From the cell containing the given text, extract its center point as (x, y) coordinate. 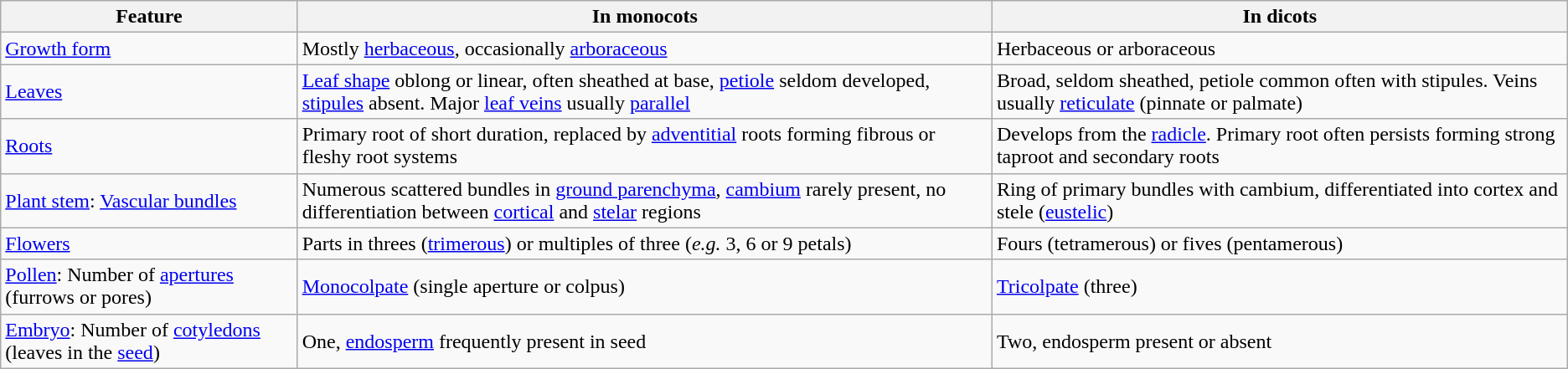
Mostly herbaceous, occasionally arboraceous (645, 49)
Leaf shape oblong or linear, often sheathed at base, petiole seldom developed, stipules absent. Major leaf veins usually parallel (645, 92)
Plant stem: Vascular bundles (149, 201)
Pollen: Number of apertures (furrows or pores) (149, 286)
One, endosperm frequently present in seed (645, 341)
Numerous scattered bundles in ground parenchyma, cambium rarely present, no differentiation between cortical and stelar regions (645, 201)
Leaves (149, 92)
Parts in threes (trimerous) or multiples of three (e.g. 3, 6 or 9 petals) (645, 243)
Develops from the radicle. Primary root often persists forming strong taproot and secondary roots (1280, 146)
Two, endosperm present or absent (1280, 341)
Flowers (149, 243)
Broad, seldom sheathed, petiole common often with stipules. Veins usually reticulate (pinnate or palmate) (1280, 92)
Herbaceous or arboraceous (1280, 49)
Growth form (149, 49)
Ring of primary bundles with cambium, differentiated into cortex and stele (eustelic) (1280, 201)
Monocolpate (single aperture or colpus) (645, 286)
Primary root of short duration, replaced by adventitial roots forming fibrous or fleshy root systems (645, 146)
Feature (149, 17)
Tricolpate (three) (1280, 286)
In monocots (645, 17)
In dicots (1280, 17)
Roots (149, 146)
Embryo: Number of cotyledons (leaves in the seed) (149, 341)
Fours (tetramerous) or fives (pentamerous) (1280, 243)
